Search for the cell housing the specified text and yield its (x, y) center coordinate. 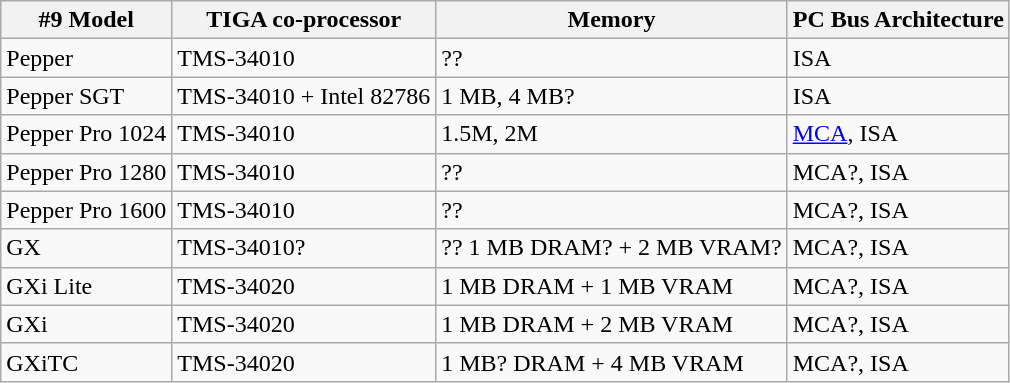
PC Bus Architecture (898, 20)
TMS-34010 + Intel 82786 (304, 96)
Pepper Pro 1024 (86, 134)
MCA, ISA (898, 134)
1 MB? DRAM + 4 MB VRAM (612, 362)
1.5M, 2M (612, 134)
Pepper SGT (86, 96)
#9 Model (86, 20)
Pepper Pro 1600 (86, 210)
Pepper Pro 1280 (86, 172)
Pepper (86, 58)
TIGA co-processor (304, 20)
GXiTC (86, 362)
TMS-34010? (304, 248)
1 MB DRAM + 1 MB VRAM (612, 286)
Memory (612, 20)
GXi Lite (86, 286)
GX (86, 248)
1 MB, 4 MB? (612, 96)
GXi (86, 324)
1 MB DRAM + 2 MB VRAM (612, 324)
?? 1 MB DRAM? + 2 MB VRAM? (612, 248)
